Determine the (X, Y) coordinate at the center of the cell enclosing the given text.  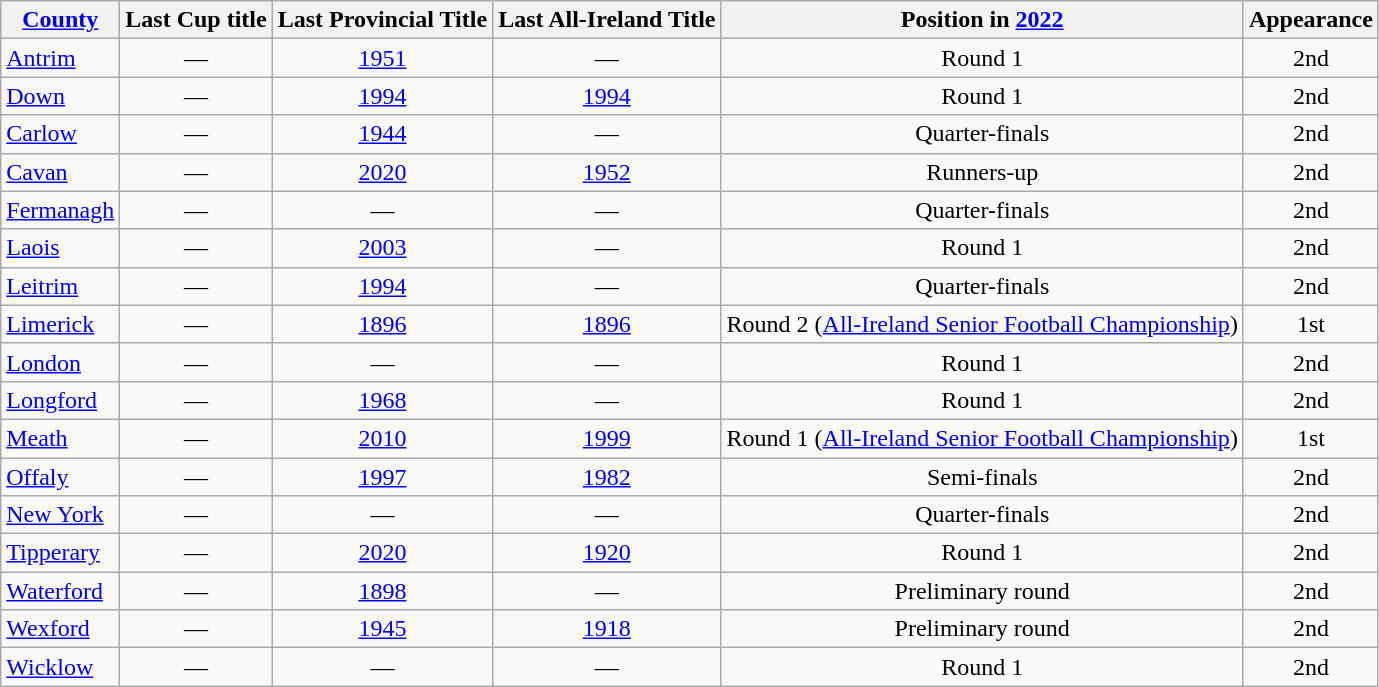
Antrim (60, 58)
2003 (382, 248)
Last Provincial Title (382, 20)
2010 (382, 438)
Semi-finals (982, 477)
Down (60, 96)
Carlow (60, 134)
1999 (607, 438)
Limerick (60, 324)
Tipperary (60, 553)
Position in 2022 (982, 20)
Laois (60, 248)
1951 (382, 58)
Appearance (1310, 20)
1997 (382, 477)
New York (60, 515)
1952 (607, 172)
Fermanagh (60, 210)
Round 1 (All-Ireland Senior Football Championship) (982, 438)
Offaly (60, 477)
Leitrim (60, 286)
Round 2 (All-Ireland Senior Football Championship) (982, 324)
County (60, 20)
Last All-Ireland Title (607, 20)
Runners-up (982, 172)
Wexford (60, 629)
Last Cup title (196, 20)
1920 (607, 553)
1982 (607, 477)
London (60, 362)
Wicklow (60, 667)
1898 (382, 591)
1918 (607, 629)
Waterford (60, 591)
Meath (60, 438)
1968 (382, 400)
Cavan (60, 172)
Longford (60, 400)
1944 (382, 134)
1945 (382, 629)
